Pinpoint the cell where the given text exists, returning its (X, Y) midpoint coordinate. 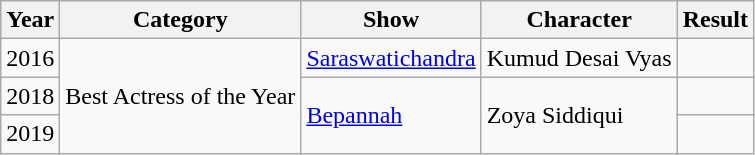
Result (715, 20)
2016 (30, 58)
Bepannah (391, 115)
Best Actress of the Year (180, 96)
2018 (30, 96)
Character (579, 20)
Show (391, 20)
Category (180, 20)
Zoya Siddiqui (579, 115)
Year (30, 20)
Saraswatichandra (391, 58)
Kumud Desai Vyas (579, 58)
2019 (30, 134)
